Capture the cell that displays the provided text and extract its (x, y) central coordinate. 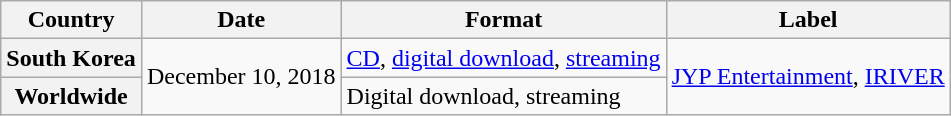
JYP Entertainment, IRIVER (808, 77)
Label (808, 20)
South Korea (72, 58)
Worldwide (72, 96)
Format (504, 20)
CD, digital download, streaming (504, 58)
Date (241, 20)
December 10, 2018 (241, 77)
Country (72, 20)
Digital download, streaming (504, 96)
